Return (x, y) of the center of cell containing provided text 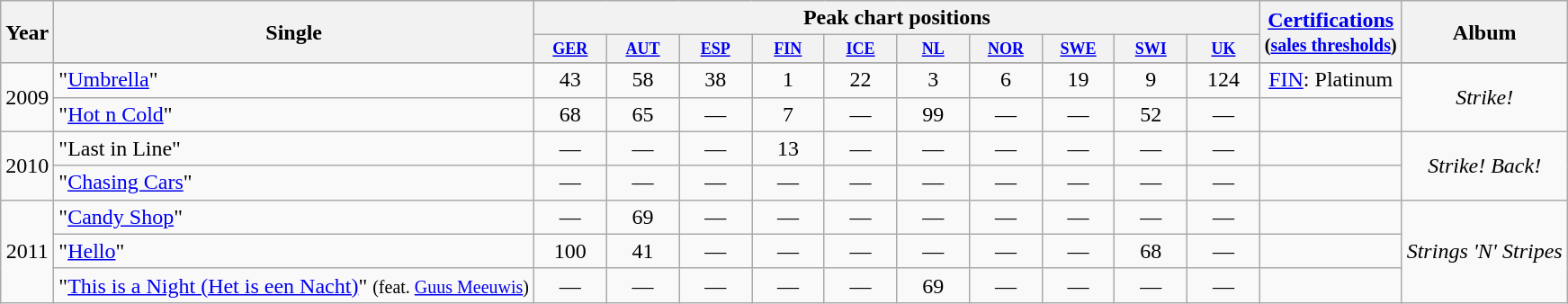
2011 (27, 251)
Certifications(sales thresholds) (1331, 32)
38 (716, 80)
"Candy Shop" (294, 217)
41 (642, 251)
65 (642, 114)
9 (1151, 80)
AUT (642, 49)
52 (1151, 114)
"Last in Line" (294, 148)
"This is a Night (Het is een Nacht)" (feat. Guus Meeuwis) (294, 285)
13 (788, 148)
2009 (27, 97)
NOR (1006, 49)
FIN (788, 49)
"Chasing Cars" (294, 183)
6 (1006, 80)
100 (570, 251)
Year (27, 32)
1 (788, 80)
"Hot n Cold" (294, 114)
99 (934, 114)
3 (934, 80)
124 (1223, 80)
19 (1078, 80)
SWI (1151, 49)
Peak chart positions (898, 18)
22 (860, 80)
Strings 'N' Stripes (1484, 251)
FIN: Platinum (1331, 80)
58 (642, 80)
GER (570, 49)
Album (1484, 32)
SWE (1078, 49)
UK (1223, 49)
ESP (716, 49)
"Hello" (294, 251)
7 (788, 114)
Single (294, 32)
ICE (860, 49)
43 (570, 80)
Strike! Back! (1484, 165)
"Umbrella" (294, 80)
2010 (27, 165)
NL (934, 49)
Strike! (1484, 97)
